Pinpoint the cell where the given text exists, returning its [X, Y] midpoint coordinate. 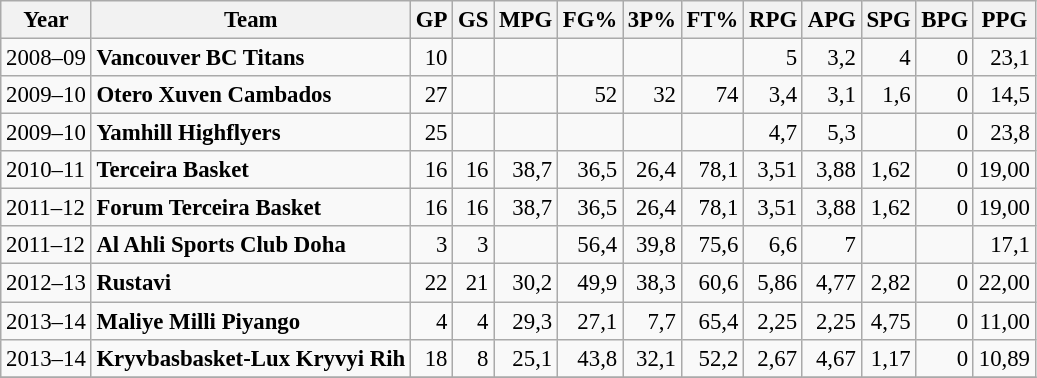
3,4 [774, 95]
Vancouver BC Titans [250, 58]
GS [474, 20]
1,17 [888, 358]
4,77 [832, 283]
3,2 [832, 58]
GP [432, 20]
RPG [774, 20]
Forum Terceira Basket [250, 208]
43,8 [590, 358]
39,8 [652, 245]
6,6 [774, 245]
17,1 [1004, 245]
23,1 [1004, 58]
22,00 [1004, 283]
56,4 [590, 245]
32 [652, 95]
2012–13 [46, 283]
10,89 [1004, 358]
Team [250, 20]
22 [432, 283]
FG% [590, 20]
Kryvbasbasket-Lux Kryvyi Rih [250, 358]
Year [46, 20]
4,67 [832, 358]
65,4 [712, 321]
18 [432, 358]
25,1 [526, 358]
4,75 [888, 321]
14,5 [1004, 95]
5 [774, 58]
BPG [944, 20]
74 [712, 95]
2,67 [774, 358]
38,3 [652, 283]
1,6 [888, 95]
25 [432, 133]
7 [832, 245]
27 [432, 95]
52 [590, 95]
3P% [652, 20]
2,82 [888, 283]
Yamhill Highflyers [250, 133]
SPG [888, 20]
30,2 [526, 283]
32,1 [652, 358]
75,6 [712, 245]
Terceira Basket [250, 170]
Rustavi [250, 283]
49,9 [590, 283]
60,6 [712, 283]
Otero Xuven Cambados [250, 95]
10 [432, 58]
2008–09 [46, 58]
29,3 [526, 321]
23,8 [1004, 133]
5,86 [774, 283]
21 [474, 283]
4,7 [774, 133]
11,00 [1004, 321]
7,7 [652, 321]
8 [474, 358]
PPG [1004, 20]
52,2 [712, 358]
Maliye Milli Piyango [250, 321]
3,1 [832, 95]
5,3 [832, 133]
2010–11 [46, 170]
Al Ahli Sports Club Doha [250, 245]
27,1 [590, 321]
FT% [712, 20]
APG [832, 20]
MPG [526, 20]
